From the cell containing the given text, extract its center point as [x, y] coordinate. 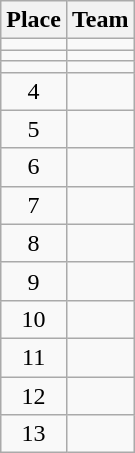
Team [100, 20]
Place [34, 20]
8 [34, 243]
7 [34, 205]
13 [34, 434]
12 [34, 395]
11 [34, 357]
6 [34, 167]
10 [34, 319]
9 [34, 281]
5 [34, 129]
4 [34, 91]
